Locate the cell with the specified text and output its (x, y) center coordinate. 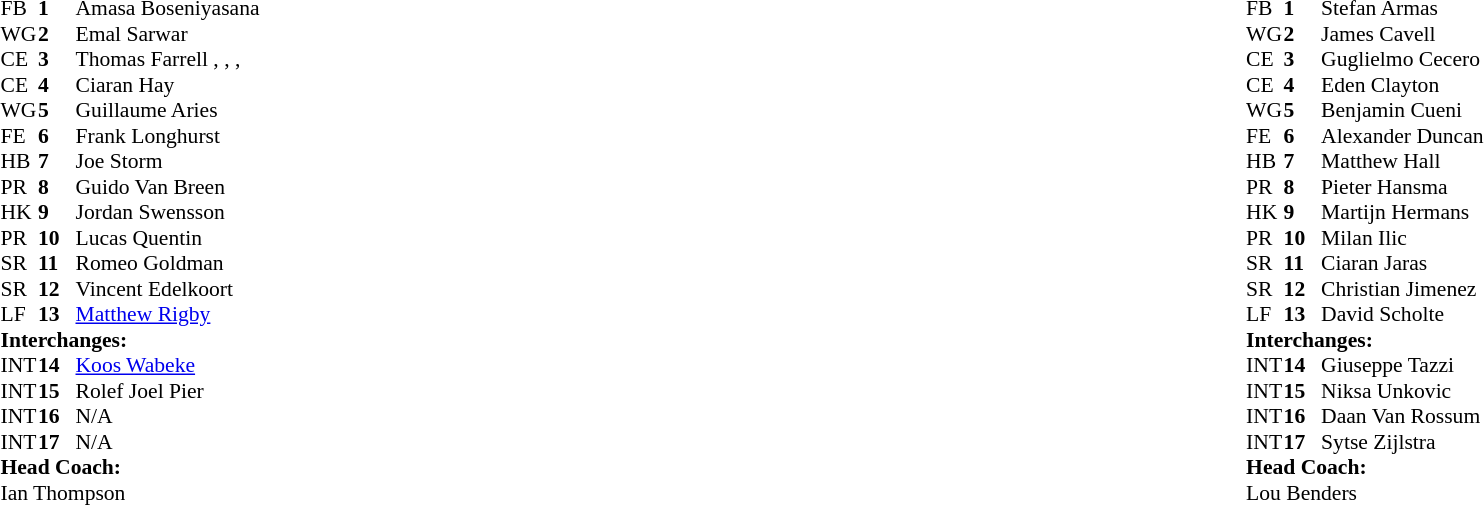
Koos Wabeke (168, 365)
Guillaume Aries (168, 111)
Sytse Zijlstra (1402, 442)
Thomas Farrell , , , (168, 59)
Guido Van Breen (168, 187)
Alexander Duncan (1402, 136)
Daan Van Rossum (1402, 417)
Matthew Hall (1402, 161)
Romeo Goldman (168, 263)
David Scholte (1402, 315)
Jordan Swensson (168, 213)
Christian Jimenez (1402, 289)
Emal Sarwar (168, 34)
Rolef Joel Pier (168, 391)
Eden Clayton (1402, 85)
James Cavell (1402, 34)
Martijn Hermans (1402, 213)
Ciaran Hay (168, 85)
Joe Storm (168, 161)
Niksa Unkovic (1402, 391)
Ciaran Jaras (1402, 263)
Milan Ilic (1402, 238)
Pieter Hansma (1402, 187)
Vincent Edelkoort (168, 289)
Benjamin Cueni (1402, 111)
Frank Longhurst (168, 136)
Guglielmo Cecero (1402, 59)
Giuseppe Tazzi (1402, 365)
Matthew Rigby (168, 315)
Lucas Quentin (168, 238)
